Return (x, y) of the center of cell containing provided text 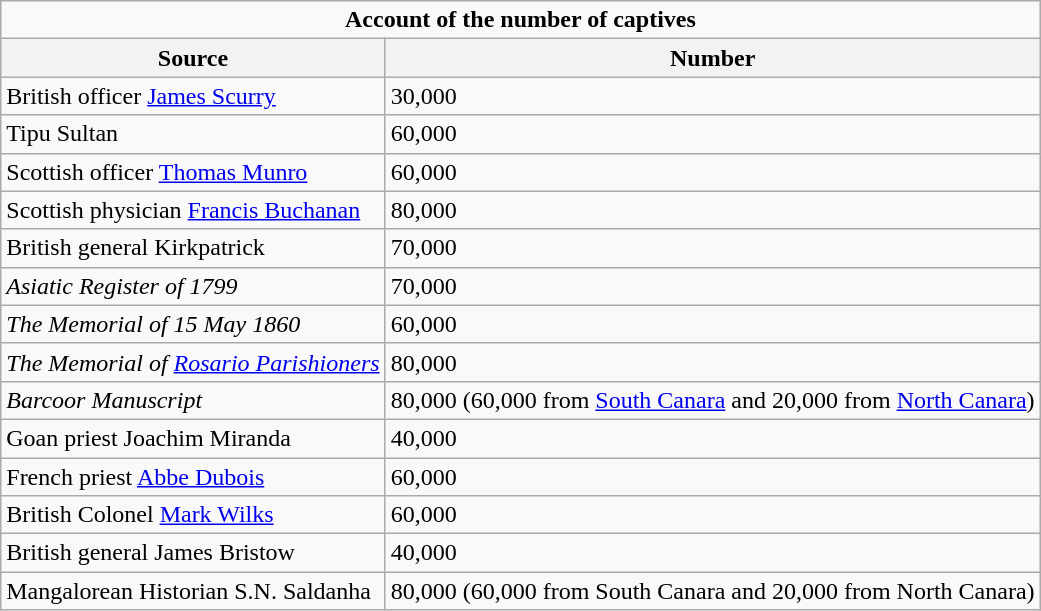
The Memorial of 15 May 1860 (193, 324)
Source (193, 58)
British general James Bristow (193, 553)
Scottish officer Thomas Munro (193, 172)
30,000 (712, 96)
Barcoor Manuscript (193, 400)
Tipu Sultan (193, 134)
Goan priest Joachim Miranda (193, 438)
British general Kirkpatrick (193, 248)
Number (712, 58)
British Colonel Mark Wilks (193, 515)
British officer James Scurry (193, 96)
Mangalorean Historian S.N. Saldanha (193, 591)
Account of the number of captives (520, 20)
The Memorial of Rosario Parishioners (193, 362)
French priest Abbe Dubois (193, 477)
Scottish physician Francis Buchanan (193, 210)
Asiatic Register of 1799 (193, 286)
